Provide the [X, Y] coordinate of the cell's center where the given text is located.  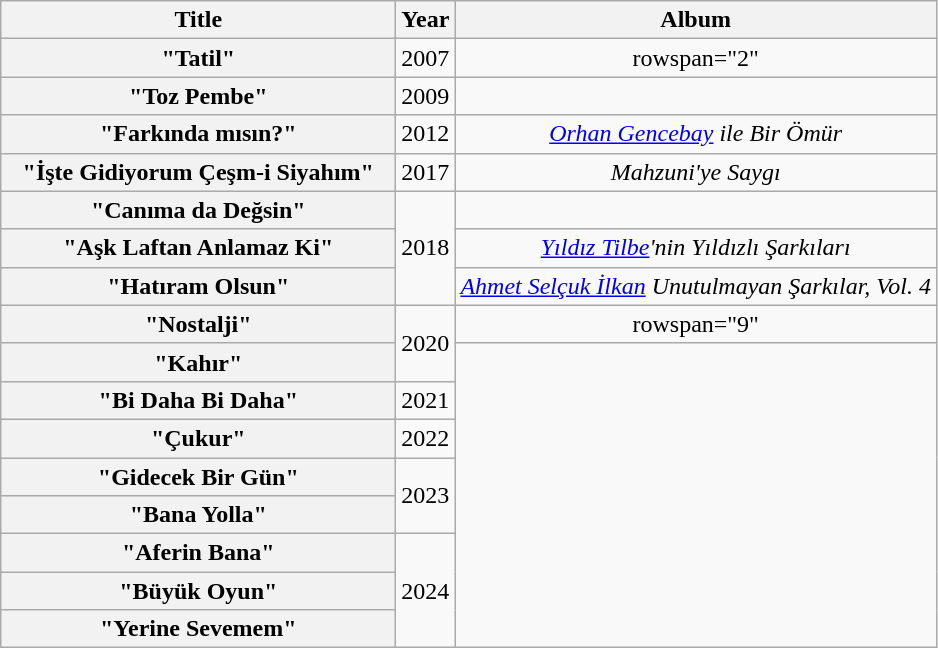
Album [696, 20]
"İşte Gidiyorum Çeşm-i Siyahım" [198, 172]
"Kahır" [198, 362]
2020 [426, 343]
"Bana Yolla" [198, 515]
"Tatil" [198, 58]
2024 [426, 591]
"Aşk Laftan Anlamaz Ki" [198, 248]
Year [426, 20]
2007 [426, 58]
"Toz Pembe" [198, 96]
"Nostalji" [198, 324]
Title [198, 20]
"Farkında mısın?" [198, 134]
rowspan="9" [696, 324]
"Hatıram Olsun" [198, 286]
"Aferin Bana" [198, 553]
Orhan Gencebay ile Bir Ömür [696, 134]
2023 [426, 496]
2018 [426, 248]
2022 [426, 438]
2017 [426, 172]
2021 [426, 400]
"Yerine Sevemem" [198, 629]
rowspan="2" [696, 58]
2009 [426, 96]
2012 [426, 134]
"Büyük Oyun" [198, 591]
Mahzuni'ye Saygı [696, 172]
Yıldız Tilbe'nin Yıldızlı Şarkıları [696, 248]
"Bi Daha Bi Daha" [198, 400]
"Çukur" [198, 438]
"Canıma da Değsin" [198, 210]
"Gidecek Bir Gün" [198, 477]
Ahmet Selçuk İlkan Unutulmayan Şarkılar, Vol. 4 [696, 286]
